Search for the cell housing the specified text and yield its (X, Y) center coordinate. 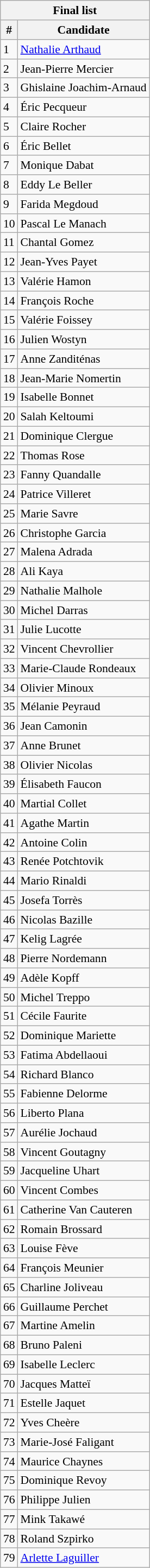
10 (9, 223)
61 (9, 1210)
Marie-Claude Rondeaux (84, 668)
73 (9, 1442)
Michel Darras (84, 610)
Jean-Yves Payet (84, 262)
Anne Brunet (84, 745)
12 (9, 262)
Michel Treppo (84, 997)
63 (9, 1248)
Richard Blanco (84, 1074)
42 (9, 842)
Jean Camonin (84, 726)
Jacques Matteï (84, 1384)
Guillaume Perchet (84, 1306)
23 (9, 475)
Mélanie Peyraud (84, 707)
Mink Takawé (84, 1519)
5 (9, 127)
Olivier Nicolas (84, 765)
36 (9, 726)
Farida Megdoud (84, 204)
Dominique Mariette (84, 1035)
Bruno Paleni (84, 1345)
Martine Amelin (84, 1326)
57 (9, 1133)
Roland Szpirko (84, 1539)
Monique Dabat (84, 165)
Salah Keltoumi (84, 416)
35 (9, 707)
34 (9, 687)
Aurélie Jochaud (84, 1133)
8 (9, 185)
53 (9, 1055)
27 (9, 552)
Antoine Colin (84, 842)
28 (9, 571)
Thomas Rose (84, 456)
40 (9, 804)
Vincent Combes (84, 1190)
Pierre Nordemann (84, 958)
Valérie Foissey (84, 320)
François Roche (84, 301)
1 (9, 49)
Nathalie Malhole (84, 591)
Olivier Minoux (84, 687)
38 (9, 765)
51 (9, 1016)
Candidate (84, 30)
Arlette Laguiller (84, 1558)
Anne Zanditénas (84, 359)
60 (9, 1190)
22 (9, 456)
Charline Joliveau (84, 1287)
55 (9, 1093)
Dominique Revoy (84, 1481)
71 (9, 1403)
58 (9, 1152)
Renée Potchtovik (84, 862)
76 (9, 1500)
59 (9, 1171)
39 (9, 784)
67 (9, 1326)
68 (9, 1345)
Eddy Le Beller (84, 185)
52 (9, 1035)
69 (9, 1364)
Maurice Chaynes (84, 1461)
Cécile Faurite (84, 1016)
# (9, 30)
79 (9, 1558)
15 (9, 320)
21 (9, 436)
Jean-Marie Nomertin (84, 378)
54 (9, 1074)
6 (9, 146)
Romain Brossard (84, 1229)
25 (9, 514)
13 (9, 281)
Fanny Quandalle (84, 475)
Yves Cheère (84, 1422)
Jean-Pierre Mercier (84, 68)
Pascal Le Manach (84, 223)
Christophe Garcia (84, 533)
Nathalie Arthaud (84, 49)
Catherine Van Cauteren (84, 1210)
2 (9, 68)
46 (9, 920)
Valérie Hamon (84, 281)
Vincent Chevrollier (84, 649)
Final list (75, 10)
Philippe Julien (84, 1500)
50 (9, 997)
Julie Lucotte (84, 629)
Agathe Martin (84, 823)
Élisabeth Faucon (84, 784)
7 (9, 165)
9 (9, 204)
Fatima Abdellaoui (84, 1055)
François Meunier (84, 1268)
11 (9, 243)
49 (9, 978)
24 (9, 494)
3 (9, 88)
Patrice Villeret (84, 494)
Ali Kaya (84, 571)
Éric Pecqueur (84, 107)
74 (9, 1461)
72 (9, 1422)
Vincent Goutagny (84, 1152)
Nicolas Bazille (84, 920)
Mario Rinaldi (84, 881)
64 (9, 1268)
Julien Wostyn (84, 339)
44 (9, 881)
Jacqueline Uhart (84, 1171)
66 (9, 1306)
Malena Adrada (84, 552)
30 (9, 610)
77 (9, 1519)
65 (9, 1287)
Claire Rocher (84, 127)
48 (9, 958)
Liberto Plana (84, 1113)
29 (9, 591)
32 (9, 649)
56 (9, 1113)
70 (9, 1384)
45 (9, 900)
Marie Savre (84, 514)
33 (9, 668)
18 (9, 378)
75 (9, 1481)
37 (9, 745)
Éric Bellet (84, 146)
Adèle Kopff (84, 978)
Isabelle Bonnet (84, 397)
41 (9, 823)
Estelle Jaquet (84, 1403)
16 (9, 339)
Ghislaine Joachim-Arnaud (84, 88)
47 (9, 939)
14 (9, 301)
43 (9, 862)
Louise Fève (84, 1248)
Marie-José Faligant (84, 1442)
20 (9, 416)
Fabienne Delorme (84, 1093)
Chantal Gomez (84, 243)
Dominique Clergue (84, 436)
26 (9, 533)
31 (9, 629)
19 (9, 397)
Josefa Torrès (84, 900)
62 (9, 1229)
Martial Collet (84, 804)
Isabelle Leclerc (84, 1364)
4 (9, 107)
17 (9, 359)
Kelig Lagrée (84, 939)
78 (9, 1539)
